Return the (x, y) coordinate for the center point of the cell that contains the specified text.  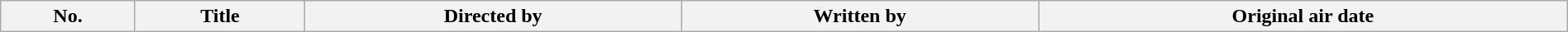
Written by (860, 16)
Title (220, 16)
No. (68, 16)
Directed by (493, 16)
Original air date (1303, 16)
